Return the (X, Y) coordinate for the center point of the cell that contains the specified text.  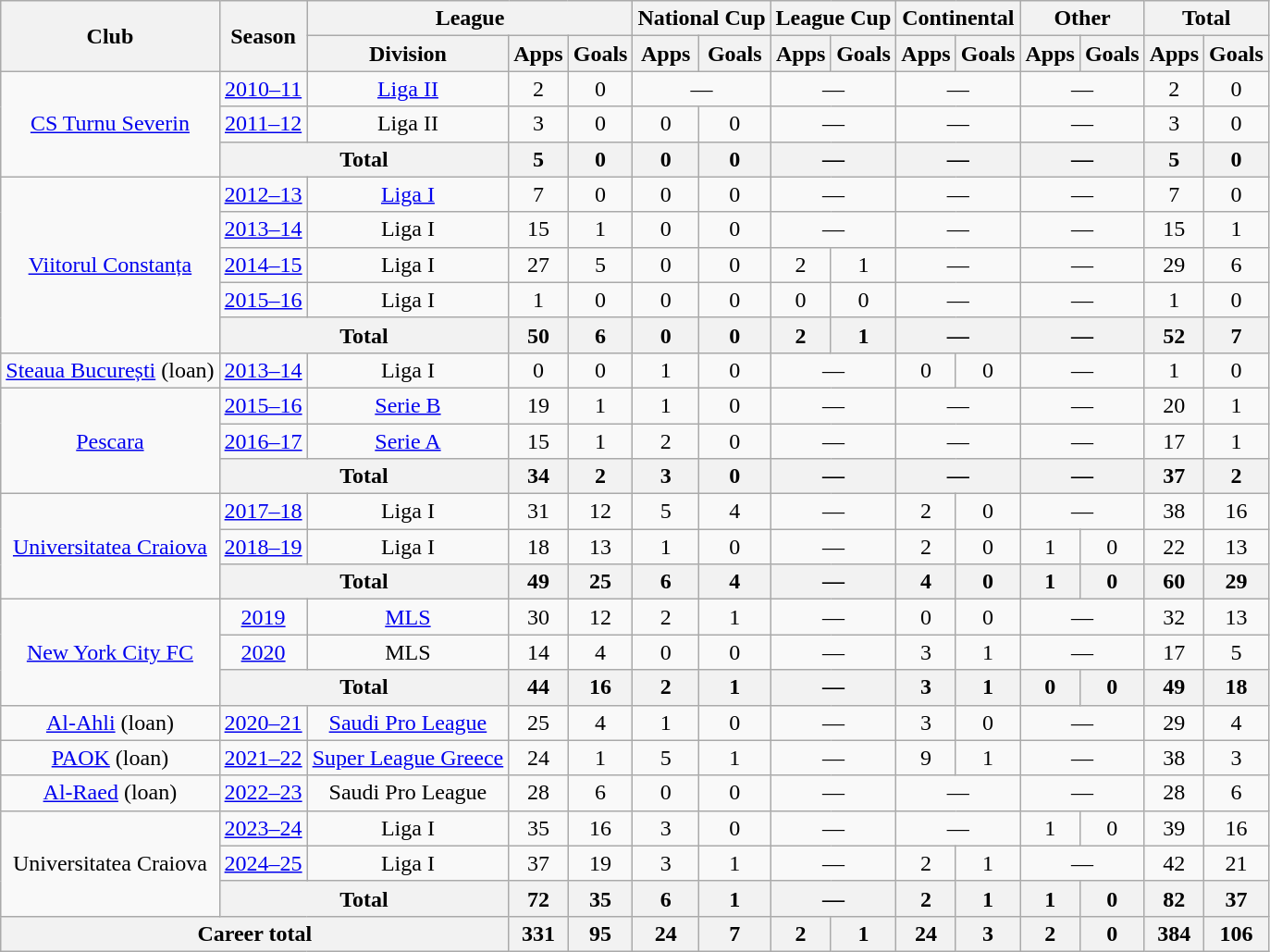
League Cup (833, 19)
Season (263, 36)
42 (1174, 863)
34 (538, 476)
31 (538, 512)
22 (1174, 547)
20 (1174, 405)
60 (1174, 582)
Serie B (408, 405)
National Cup (701, 19)
Career total (255, 933)
32 (1174, 617)
27 (538, 265)
21 (1237, 863)
Steaua București (loan) (110, 370)
Club (110, 36)
2019 (263, 617)
2011–12 (263, 124)
2017–18 (263, 512)
League (470, 19)
72 (538, 898)
384 (1174, 933)
Al-Ahli (loan) (110, 723)
2016–17 (263, 441)
2020 (263, 652)
30 (538, 617)
2024–25 (263, 863)
Al-Raed (loan) (110, 793)
95 (600, 933)
44 (538, 687)
2022–23 (263, 793)
2014–15 (263, 265)
2023–24 (263, 828)
2021–22 (263, 758)
9 (926, 758)
2018–19 (263, 547)
CS Turnu Severin (110, 124)
2010–11 (263, 89)
Division (408, 54)
Super League Greece (408, 758)
82 (1174, 898)
331 (538, 933)
2012–13 (263, 194)
Pescara (110, 440)
50 (538, 335)
New York City FC (110, 652)
Continental (958, 19)
106 (1237, 933)
Other (1082, 19)
Viitorul Constanța (110, 265)
Serie A (408, 441)
39 (1174, 828)
PAOK (loan) (110, 758)
52 (1174, 335)
2020–21 (263, 723)
14 (538, 652)
